Extract the (x, y) coordinate from the center of the cell holding the provided text.  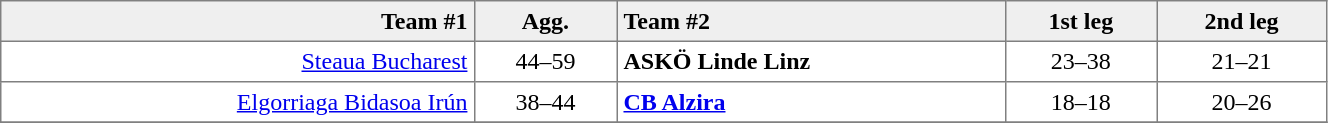
20–26 (1242, 102)
21–21 (1242, 61)
ASKÖ Linde Linz (811, 61)
44–59 (546, 61)
2nd leg (1242, 21)
Team #2 (811, 21)
Steaua Bucharest (238, 61)
CB Alzira (811, 102)
Agg. (546, 21)
Elgorriaga Bidasoa Irún (238, 102)
23–38 (1081, 61)
18–18 (1081, 102)
1st leg (1081, 21)
38–44 (546, 102)
Team #1 (238, 21)
